Find where the given text appears and provide that cell's center as [X, Y] coordinate. 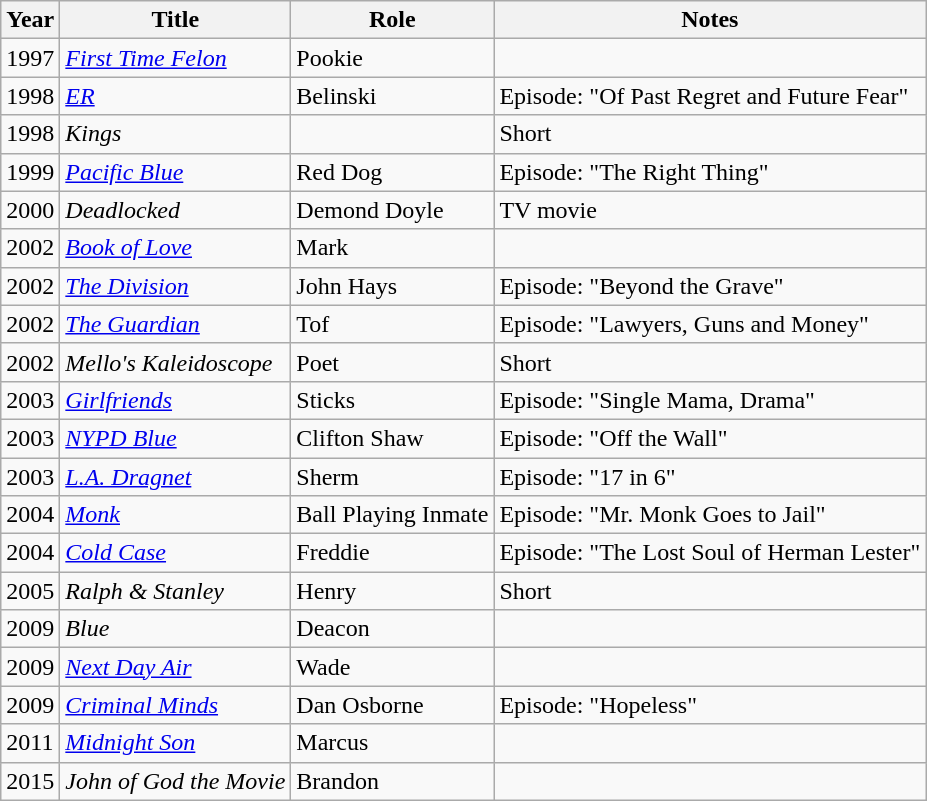
Belinski [392, 96]
Tof [392, 324]
NYPD Blue [176, 438]
Notes [710, 20]
Demond Doyle [392, 210]
Ralph & Stanley [176, 591]
Year [30, 20]
Episode: "Single Mama, Drama" [710, 400]
Episode: "Off the Wall" [710, 438]
1999 [30, 172]
2000 [30, 210]
Role [392, 20]
Wade [392, 667]
Sherm [392, 477]
2015 [30, 781]
Kings [176, 134]
Henry [392, 591]
2005 [30, 591]
Criminal Minds [176, 705]
Pacific Blue [176, 172]
Mello's Kaleidoscope [176, 362]
Deadlocked [176, 210]
ER [176, 96]
The Guardian [176, 324]
Episode: "Beyond the Grave" [710, 286]
Ball Playing Inmate [392, 515]
Dan Osborne [392, 705]
Midnight Son [176, 743]
Episode: "Of Past Regret and Future Fear" [710, 96]
Monk [176, 515]
Brandon [392, 781]
Episode: "Lawyers, Guns and Money" [710, 324]
Episode: "17 in 6" [710, 477]
Poet [392, 362]
1997 [30, 58]
2011 [30, 743]
Clifton Shaw [392, 438]
TV movie [710, 210]
Red Dog [392, 172]
Pookie [392, 58]
Episode: "Mr. Monk Goes to Jail" [710, 515]
Blue [176, 629]
L.A. Dragnet [176, 477]
Episode: "The Right Thing" [710, 172]
Sticks [392, 400]
Episode: "Hopeless" [710, 705]
Cold Case [176, 553]
Marcus [392, 743]
John Hays [392, 286]
Mark [392, 248]
Girlfriends [176, 400]
Freddie [392, 553]
Book of Love [176, 248]
First Time Felon [176, 58]
Episode: "The Lost Soul of Herman Lester" [710, 553]
Deacon [392, 629]
The Division [176, 286]
John of God the Movie [176, 781]
Next Day Air [176, 667]
Title [176, 20]
